Determine the (x, y) coordinate at the center of the cell enclosing the given text.  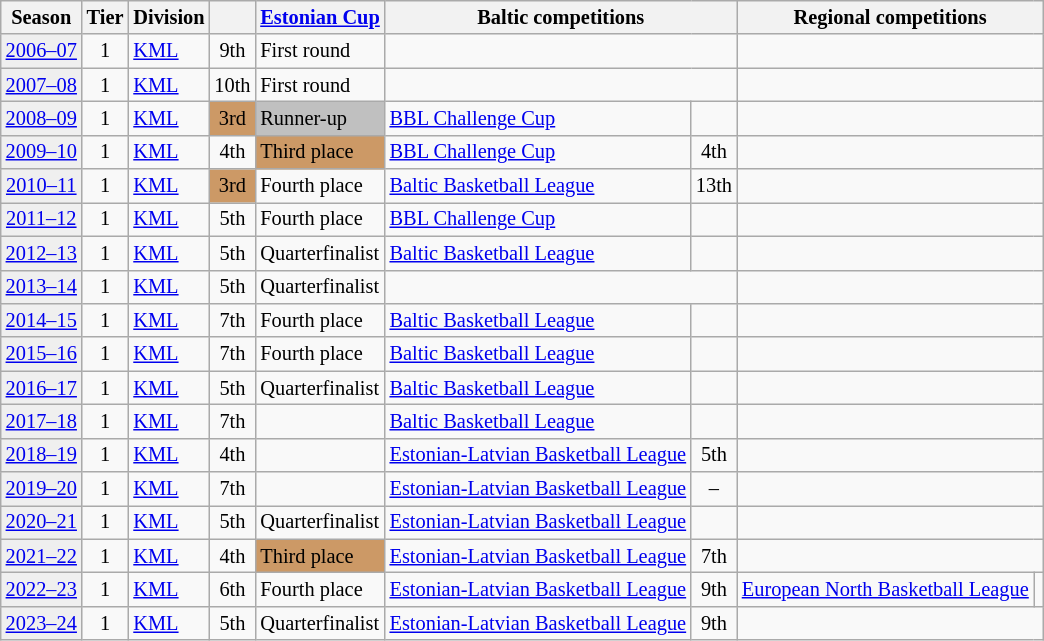
2009–10 (42, 152)
13th (714, 186)
2023–24 (42, 623)
10th (232, 85)
Baltic competitions (561, 17)
Season (42, 17)
2021–22 (42, 556)
2013–14 (42, 287)
Estonian Cup (320, 17)
Regional competitions (890, 17)
2016–17 (42, 388)
Tier (106, 17)
2008–09 (42, 118)
2014–15 (42, 320)
– (714, 489)
2017–18 (42, 421)
Division (168, 17)
Runner-up (320, 118)
2011–12 (42, 219)
2015–16 (42, 354)
European North Basketball League (886, 589)
2022–23 (42, 589)
2012–13 (42, 253)
2010–11 (42, 186)
2019–20 (42, 489)
2018–19 (42, 455)
6th (232, 589)
2006–07 (42, 51)
2007–08 (42, 85)
2020–21 (42, 522)
